Provide the [X, Y] coordinate of the cell's center where the given text is located.  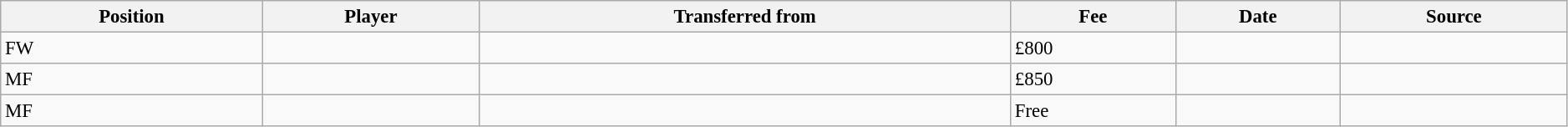
Fee [1093, 17]
Date [1258, 17]
Free [1093, 111]
FW [132, 48]
Transferred from [745, 17]
Source [1454, 17]
Player [371, 17]
Position [132, 17]
£800 [1093, 48]
£850 [1093, 79]
